Determine the [x, y] coordinate at the center of the cell enclosing the given text.  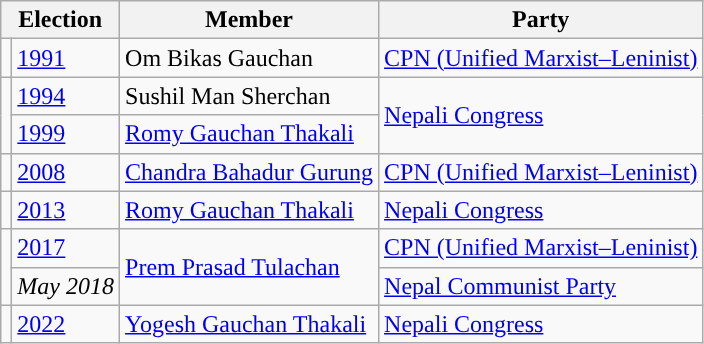
2022 [66, 324]
1991 [66, 58]
May 2018 [66, 286]
2017 [66, 248]
Yogesh Gauchan Thakali [250, 324]
Member [250, 20]
Om Bikas Gauchan [250, 58]
Election [60, 20]
2013 [66, 210]
Party [541, 20]
Chandra Bahadur Gurung [250, 172]
1994 [66, 96]
Sushil Man Sherchan [250, 96]
Nepal Communist Party [541, 286]
Prem Prasad Tulachan [250, 267]
2008 [66, 172]
1999 [66, 134]
